Identify which cell holds the provided text, then report its (X, Y) central coordinate. 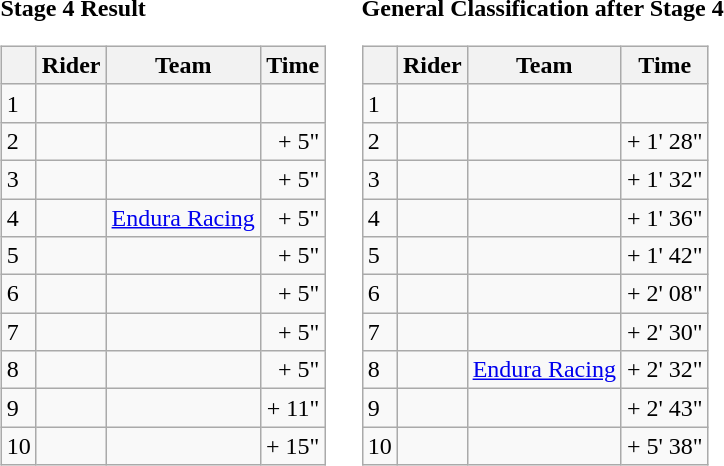
+ 2' 43" (664, 408)
+ 1' 28" (664, 141)
+ 1' 42" (664, 256)
+ 2' 32" (664, 370)
+ 11" (292, 408)
+ 2' 08" (664, 294)
+ 2' 30" (664, 332)
+ 5' 38" (664, 446)
+ 15" (292, 446)
+ 1' 36" (664, 217)
+ 1' 32" (664, 179)
